Extract the (x, y) coordinate from the center of the cell holding the provided text.  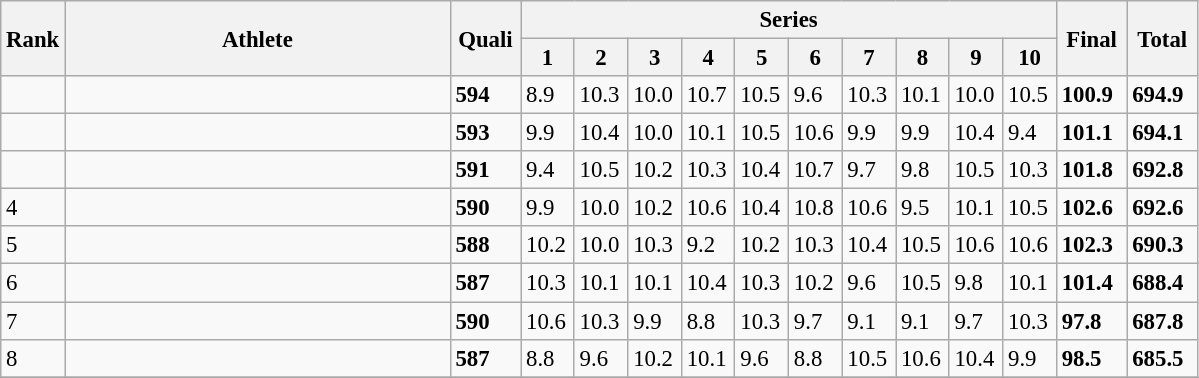
Series (789, 20)
9 (976, 58)
9.2 (708, 245)
685.5 (1162, 358)
1 (548, 58)
692.6 (1162, 208)
97.8 (1092, 321)
Final (1092, 38)
Total (1162, 38)
98.5 (1092, 358)
3 (655, 58)
688.4 (1162, 283)
100.9 (1092, 95)
591 (486, 170)
Athlete (258, 38)
10.8 (816, 208)
102.3 (1092, 245)
594 (486, 95)
101.8 (1092, 170)
694.9 (1162, 95)
102.6 (1092, 208)
9.5 (923, 208)
593 (486, 133)
588 (486, 245)
Quali (486, 38)
687.8 (1162, 321)
8.9 (548, 95)
690.3 (1162, 245)
10 (1030, 58)
694.1 (1162, 133)
2 (601, 58)
101.4 (1092, 283)
692.8 (1162, 170)
101.1 (1092, 133)
Rank (33, 38)
